Identify which cell holds the provided text, then report its (x, y) central coordinate. 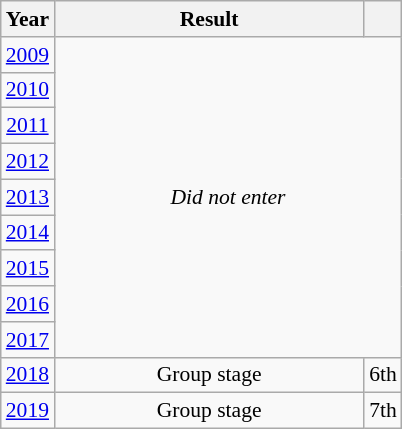
2010 (28, 90)
2012 (28, 162)
2017 (28, 340)
2019 (28, 411)
2016 (28, 304)
2014 (28, 233)
Year (28, 19)
2015 (28, 269)
2018 (28, 375)
6th (383, 375)
7th (383, 411)
2009 (28, 55)
2011 (28, 126)
2013 (28, 197)
Result (209, 19)
Did not enter (228, 198)
